Search for the cell housing the specified text and yield its (X, Y) center coordinate. 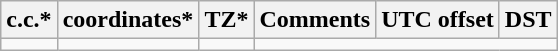
coordinates* (128, 20)
c.c.* (29, 20)
Comments (315, 20)
UTC offset (438, 20)
TZ* (226, 20)
DST (528, 20)
